Output the [x, y] coordinate of the center of the cell containing the given text.  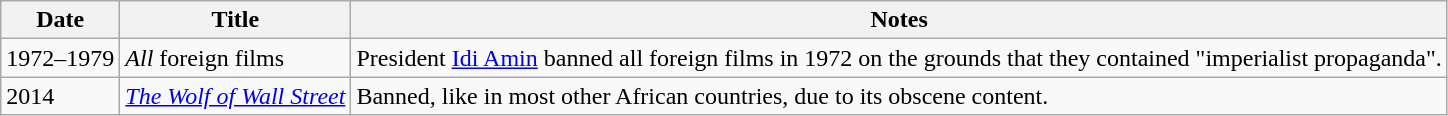
2014 [60, 96]
Banned, like in most other African countries, due to its obscene content. [899, 96]
Date [60, 20]
All foreign films [236, 58]
The Wolf of Wall Street [236, 96]
Title [236, 20]
Notes [899, 20]
President Idi Amin banned all foreign films in 1972 on the grounds that they contained "imperialist propaganda". [899, 58]
1972–1979 [60, 58]
